Return [x, y] of the center of cell containing provided text 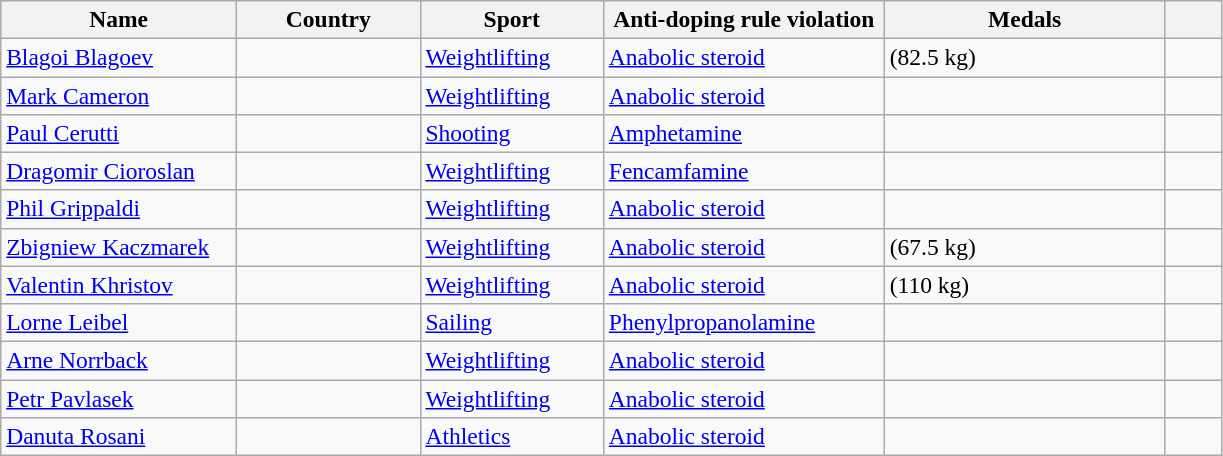
Amphetamine [744, 133]
Fencamfamine [744, 171]
Lorne Leibel [119, 322]
Dragomir Cioroslan [119, 171]
Phil Grippaldi [119, 209]
Sport [512, 19]
Country [328, 19]
Blagoi Blagoev [119, 57]
Medals [1024, 19]
(110 kg) [1024, 285]
(67.5 kg) [1024, 247]
Mark Cameron [119, 95]
(82.5 kg) [1024, 57]
Arne Norrback [119, 360]
Athletics [512, 436]
Valentin Khristov [119, 285]
Phenylpropanolamine [744, 322]
Sailing [512, 322]
Danuta Rosani [119, 436]
Name [119, 19]
Anti-doping rule violation [744, 19]
Paul Cerutti [119, 133]
Shooting [512, 133]
Zbigniew Kaczmarek [119, 247]
Petr Pavlasek [119, 398]
